Return the (x, y) coordinate for the center point of the cell that contains the specified text.  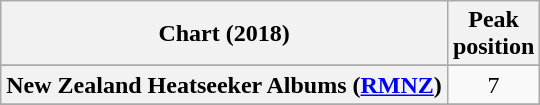
7 (493, 85)
Chart (2018) (224, 34)
Peak position (493, 34)
New Zealand Heatseeker Albums (RMNZ) (224, 85)
